From the cell containing the given text, extract its center point as [X, Y] coordinate. 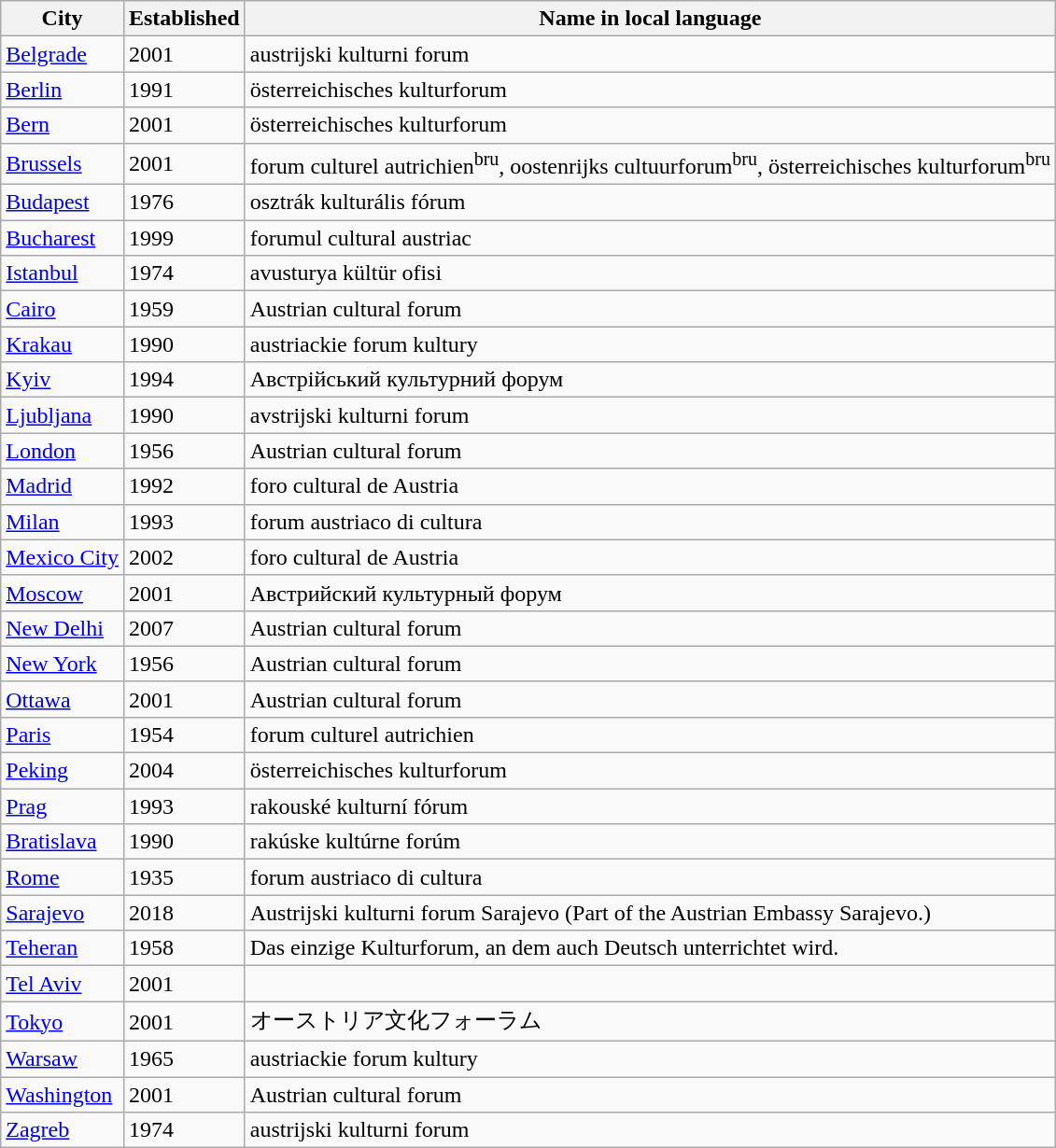
1999 [184, 238]
forum culturel autrichienbru, oostenrijks cultuurforumbru, österreichisches kulturforumbru [650, 164]
Krakau [63, 344]
Austrijski kulturni forum Sarajevo (Part of the Austrian Embassy Sarajevo.) [650, 913]
Mexico City [63, 557]
rakouské kulturní fórum [650, 806]
avstrijski kulturni forum [650, 415]
Австрийский культурный форум [650, 593]
Tokyo [63, 1021]
1992 [184, 486]
Peking [63, 771]
Established [184, 19]
New Delhi [63, 628]
Brussels [63, 164]
Zagreb [63, 1130]
forumul cultural austriac [650, 238]
Moscow [63, 593]
osztrák kulturális fórum [650, 203]
1976 [184, 203]
Berlin [63, 90]
Bern [63, 125]
Bucharest [63, 238]
1958 [184, 948]
City [63, 19]
1959 [184, 309]
Sarajevo [63, 913]
Madrid [63, 486]
1991 [184, 90]
Prag [63, 806]
New York [63, 664]
forum culturel autrichien [650, 735]
Ljubljana [63, 415]
2004 [184, 771]
Cairo [63, 309]
Belgrade [63, 54]
Paris [63, 735]
Budapest [63, 203]
Bratislava [63, 842]
London [63, 451]
1954 [184, 735]
Австрійський культурний форум [650, 380]
オーストリア文化フォーラム [650, 1021]
Istanbul [63, 273]
2007 [184, 628]
1935 [184, 877]
Ottawa [63, 699]
Tel Aviv [63, 984]
Washington [63, 1095]
Name in local language [650, 19]
1965 [184, 1059]
Rome [63, 877]
2002 [184, 557]
Kyiv [63, 380]
1994 [184, 380]
2018 [184, 913]
Das einzige Kulturforum, an dem auch Deutsch unterrichtet wird. [650, 948]
avusturya kültür ofisi [650, 273]
rakúske kultúrne forúm [650, 842]
Milan [63, 522]
Teheran [63, 948]
Warsaw [63, 1059]
